Scan for the cell matching the given text and deliver its [X, Y] coordinate at center. 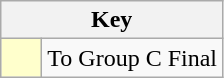
Key [112, 20]
To Group C Final [132, 58]
